Determine the (x, y) coordinate at the center of the cell enclosing the given text.  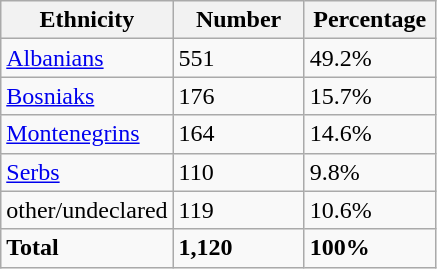
110 (238, 172)
100% (370, 248)
176 (238, 96)
15.7% (370, 96)
Bosniaks (87, 96)
other/undeclared (87, 210)
9.8% (370, 172)
10.6% (370, 210)
Ethnicity (87, 20)
Albanians (87, 58)
Serbs (87, 172)
551 (238, 58)
Percentage (370, 20)
164 (238, 134)
1,120 (238, 248)
Total (87, 248)
14.6% (370, 134)
49.2% (370, 58)
Number (238, 20)
119 (238, 210)
Montenegrins (87, 134)
